Scan for the cell matching the given text and deliver its (X, Y) coordinate at center. 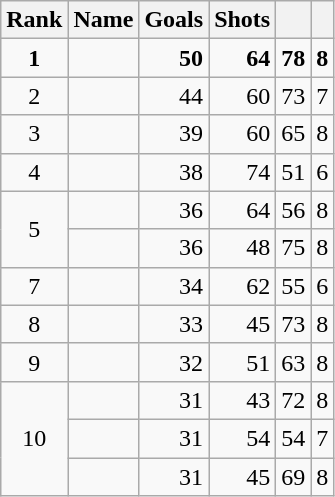
69 (294, 477)
3 (34, 134)
Name (104, 20)
2 (34, 96)
32 (174, 362)
74 (242, 172)
78 (294, 58)
38 (174, 172)
1 (34, 58)
75 (294, 248)
65 (294, 134)
39 (174, 134)
62 (242, 286)
48 (242, 248)
72 (294, 400)
Goals (174, 20)
9 (34, 362)
63 (294, 362)
34 (174, 286)
10 (34, 438)
55 (294, 286)
56 (294, 210)
50 (174, 58)
4 (34, 172)
44 (174, 96)
5 (34, 229)
Shots (242, 20)
Rank (34, 20)
43 (242, 400)
33 (174, 324)
